Find where the given text appears and provide that cell's center as (X, Y) coordinate. 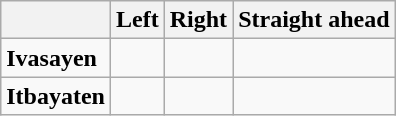
Left (137, 20)
Itbayaten (56, 96)
Right (198, 20)
Straight ahead (314, 20)
Ivasayen (56, 58)
